Return (x, y) of the center of cell containing provided text 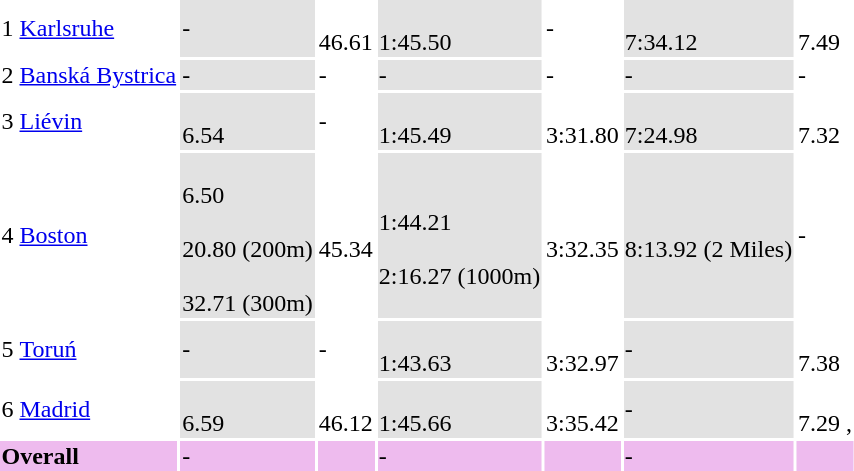
46.61 (346, 28)
6 (8, 410)
3:35.42 (583, 410)
46.12 (346, 410)
1 (8, 28)
3:31.80 (583, 122)
7:24.98 (708, 122)
Karlsruhe (98, 28)
3:32.35 (583, 236)
6.59 (248, 410)
Madrid (98, 410)
7.38 (826, 350)
5 (8, 350)
6.5020.80 (200m)32.71 (300m) (248, 236)
1:45.50 (459, 28)
7.49 (826, 28)
6.54 (248, 122)
Boston (98, 236)
Toruń (98, 350)
7.32 (826, 122)
1:43.63 (459, 350)
Liévin (98, 122)
4 (8, 236)
7:34.12 (708, 28)
1:45.66 (459, 410)
1:44.21 2:16.27 (1000m) (459, 236)
45.34 (346, 236)
3:32.97 (583, 350)
8:13.92 (2 Miles) (708, 236)
7.29 , (826, 410)
Banská Bystrica (98, 75)
1:45.49 (459, 122)
3 (8, 122)
Overall (89, 456)
2 (8, 75)
